Scan for the cell matching the given text and deliver its (X, Y) coordinate at center. 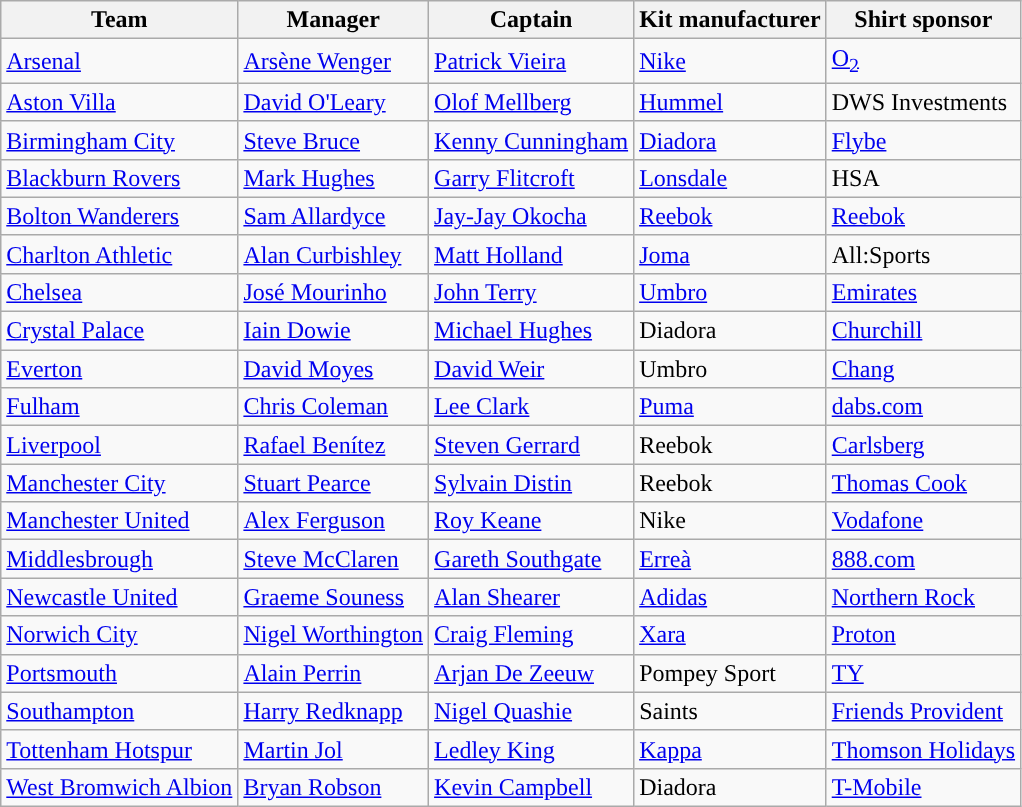
Roy Keane (532, 521)
Kit manufacturer (730, 20)
Nigel Quashie (532, 711)
Alan Shearer (532, 597)
Alan Curbishley (334, 254)
All:Sports (923, 254)
Kappa (730, 749)
Harry Redknapp (334, 711)
DWS Investments (923, 102)
Vodafone (923, 521)
Arsène Wenger (334, 61)
Crystal Palace (120, 331)
Lee Clark (532, 407)
Steven Gerrard (532, 445)
Tottenham Hotspur (120, 749)
Manager (334, 20)
Newcastle United (120, 597)
Adidas (730, 597)
Nigel Worthington (334, 635)
José Mourinho (334, 292)
Flybe (923, 140)
Blackburn Rovers (120, 178)
Proton (923, 635)
Charlton Athletic (120, 254)
Kenny Cunningham (532, 140)
Graeme Souness (334, 597)
Manchester United (120, 521)
Michael Hughes (532, 331)
Garry Flitcroft (532, 178)
Bryan Robson (334, 787)
Emirates (923, 292)
Sam Allardyce (334, 216)
dabs.com (923, 407)
Ledley King (532, 749)
Pompey Sport (730, 673)
Sylvain Distin (532, 483)
West Bromwich Albion (120, 787)
O2 (923, 61)
Martin Jol (334, 749)
Olof Mellberg (532, 102)
Joma (730, 254)
Northern Rock (923, 597)
Aston Villa (120, 102)
Kevin Campbell (532, 787)
Alex Ferguson (334, 521)
888.com (923, 559)
Portsmouth (120, 673)
Chang (923, 369)
Thomas Cook (923, 483)
Middlesbrough (120, 559)
Mark Hughes (334, 178)
Arjan De Zeeuw (532, 673)
Lonsdale (730, 178)
Manchester City (120, 483)
Steve McClaren (334, 559)
Shirt sponsor (923, 20)
Patrick Vieira (532, 61)
Hummel (730, 102)
Southampton (120, 711)
Liverpool (120, 445)
Puma (730, 407)
Carlsberg (923, 445)
Chelsea (120, 292)
John Terry (532, 292)
Birmingham City (120, 140)
Bolton Wanderers (120, 216)
David O'Leary (334, 102)
Stuart Pearce (334, 483)
Thomson Holidays (923, 749)
Fulham (120, 407)
Iain Dowie (334, 331)
T-Mobile (923, 787)
Norwich City (120, 635)
TY (923, 673)
Team (120, 20)
Rafael Benítez (334, 445)
Gareth Southgate (532, 559)
Everton (120, 369)
Captain (532, 20)
Jay-Jay Okocha (532, 216)
Steve Bruce (334, 140)
Saints (730, 711)
Alain Perrin (334, 673)
David Weir (532, 369)
Friends Provident (923, 711)
Churchill (923, 331)
Chris Coleman (334, 407)
Xara (730, 635)
Erreà (730, 559)
Arsenal (120, 61)
HSA (923, 178)
Craig Fleming (532, 635)
Matt Holland (532, 254)
David Moyes (334, 369)
